From the cell containing the given text, extract its center point as (X, Y) coordinate. 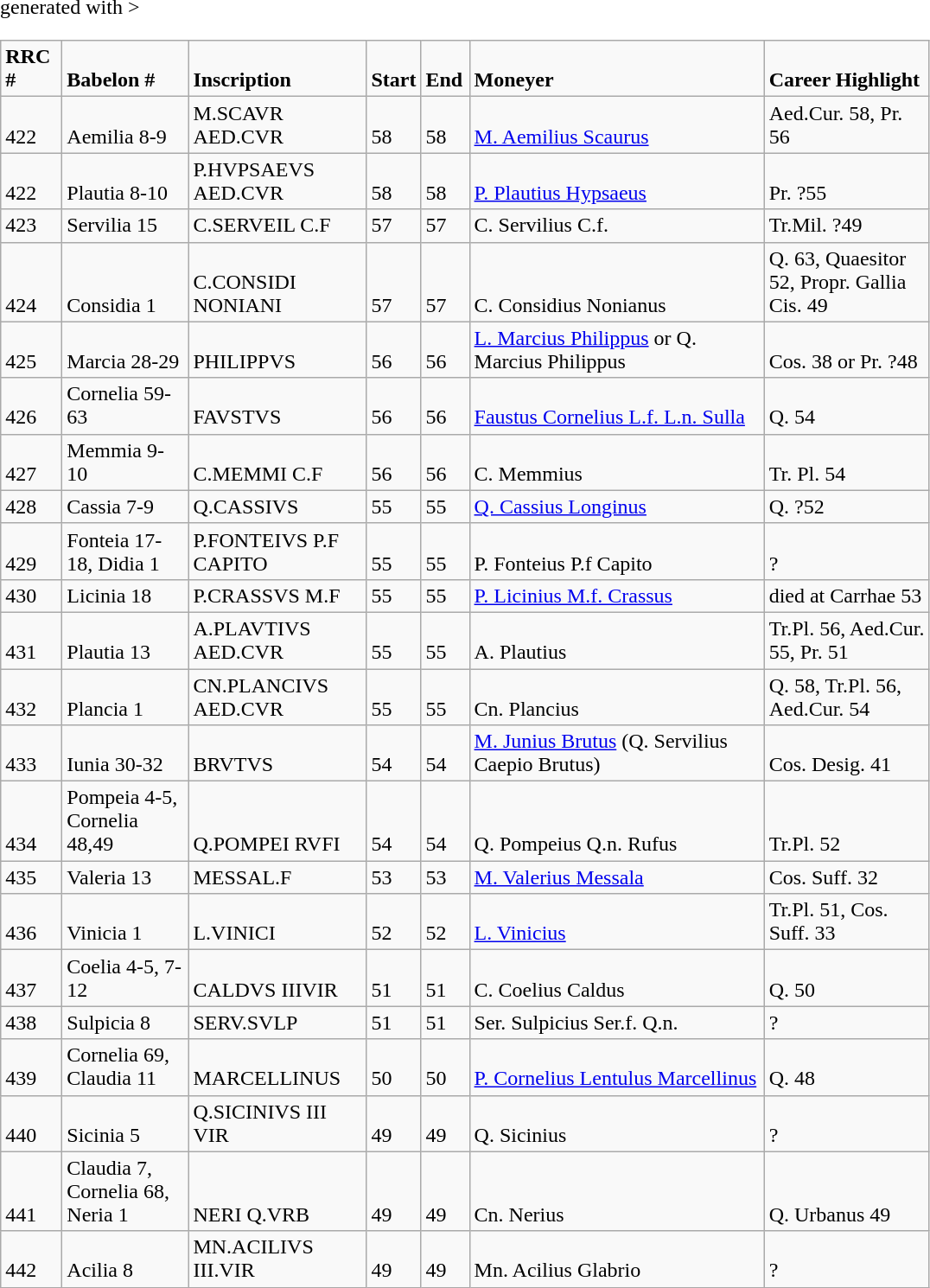
FAVSTVS (277, 406)
426 (31, 406)
Plautia 13 (125, 640)
Moneyer (617, 69)
P. Fonteius P.f Capito (617, 552)
Memmia 9-10 (125, 462)
CALDVS IIIVIR (277, 979)
Vinicia 1 (125, 921)
P.FONTEIVS P.F CAPITO (277, 552)
Plautia 8-10 (125, 182)
Career Highlight (847, 69)
436 (31, 921)
Servilia 15 (125, 226)
Inscription (277, 69)
End (445, 69)
Aed.Cur. 58, Pr. 56 (847, 124)
Tr.Pl. 51, Cos. Suff. 33 (847, 921)
L. Marcius Philippus or Q. Marcius Philippus (617, 349)
M.SCAVR AED.CVR (277, 124)
Licinia 18 (125, 596)
Pr. ?55 (847, 182)
442 (31, 1259)
431 (31, 640)
Q.SICINIVS III VIR (277, 1124)
Cn. Plancius (617, 697)
Q. 58, Tr.Pl. 56, Aed.Cur. 54 (847, 697)
C. Considius Nonianus (617, 282)
Iunia 30-32 (125, 754)
440 (31, 1124)
438 (31, 1023)
Q. ?52 (847, 507)
Plancia 1 (125, 697)
MESSAL.F (277, 877)
Marcia 28-29 (125, 349)
MN.ACILIVS III.VIR (277, 1259)
Babelon # (125, 69)
P.HVPSAEVS AED.CVR (277, 182)
432 (31, 697)
P.CRASSVS M.F (277, 596)
L.VINICI (277, 921)
RRC # (31, 69)
Cornelia 69, Claudia 11 (125, 1067)
Q. 54 (847, 406)
C.CONSIDI NONIANI (277, 282)
C. Memmius (617, 462)
BRVTVS (277, 754)
Pompeia 4-5, Cornelia 48,49 (125, 821)
P. Plautius Hypsaeus (617, 182)
Tr. Pl. 54 (847, 462)
C.SERVEIL C.F (277, 226)
C. Servilius C.f. (617, 226)
Tr.Mil. ?49 (847, 226)
SERV.SVLP (277, 1023)
CN.PLANCIVS AED.CVR (277, 697)
428 (31, 507)
Aemilia 8-9 (125, 124)
Sicinia 5 (125, 1124)
424 (31, 282)
Coelia 4-5, 7-12 (125, 979)
427 (31, 462)
NERI Q.VRB (277, 1191)
Faustus Cornelius L.f. L.n. Sulla (617, 406)
died at Carrhae 53 (847, 596)
Q.CASSIVS (277, 507)
MARCELLINUS (277, 1067)
435 (31, 877)
434 (31, 821)
Q. Urbanus 49 (847, 1191)
Cn. Nerius (617, 1191)
P. Licinius M.f. Crassus (617, 596)
Q. Sicinius (617, 1124)
Valeria 13 (125, 877)
Cassia 7-9 (125, 507)
439 (31, 1067)
Q.POMPEI RVFI (277, 821)
Q. 63, Quaesitor 52, Propr. Gallia Cis. 49 (847, 282)
M. Aemilius Scaurus (617, 124)
441 (31, 1191)
Sulpicia 8 (125, 1023)
L. Vinicius (617, 921)
PHILIPPVS (277, 349)
M. Valerius Messala (617, 877)
Cos. Desig. 41 (847, 754)
Ser. Sulpicius Ser.f. Q.n. (617, 1023)
Tr.Pl. 52 (847, 821)
433 (31, 754)
430 (31, 596)
429 (31, 552)
Tr.Pl. 56, Aed.Cur. 55, Pr. 51 (847, 640)
Considia 1 (125, 282)
P. Cornelius Lentulus Marcellinus (617, 1067)
Claudia 7, Cornelia 68, Neria 1 (125, 1191)
Q. Cassius Longinus (617, 507)
Mn. Acilius Glabrio (617, 1259)
A.PLAVTIVS AED.CVR (277, 640)
A. Plautius (617, 640)
Cos. Suff. 32 (847, 877)
Q. 50 (847, 979)
Q. Pompeius Q.n. Rufus (617, 821)
Acilia 8 (125, 1259)
Cos. 38 or Pr. ?48 (847, 349)
437 (31, 979)
Q. 48 (847, 1067)
Start (394, 69)
Fonteia 17-18, Didia 1 (125, 552)
425 (31, 349)
M. Junius Brutus (Q. Servilius Caepio Brutus) (617, 754)
C.MEMMI C.F (277, 462)
423 (31, 226)
Cornelia 59-63 (125, 406)
C. Coelius Caldus (617, 979)
